Locate the cell with the specified text and output its [x, y] center coordinate. 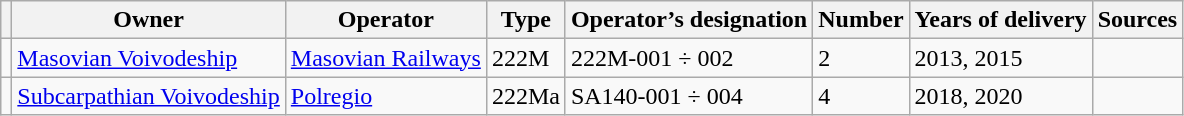
Masovian Voivodeship [148, 58]
Owner [148, 20]
Masovian Railways [386, 58]
222Ma [526, 96]
Operator’s designation [688, 20]
Sources [1138, 20]
Subcarpathian Voivodeship [148, 96]
Number [861, 20]
4 [861, 96]
2013, 2015 [1000, 58]
Type [526, 20]
2 [861, 58]
222M [526, 58]
Polregio [386, 96]
Operator [386, 20]
222M-001 ÷ 002 [688, 58]
2018, 2020 [1000, 96]
Years of delivery [1000, 20]
SA140-001 ÷ 004 [688, 96]
